Determine the [X, Y] coordinate at the center of the cell enclosing the given text.  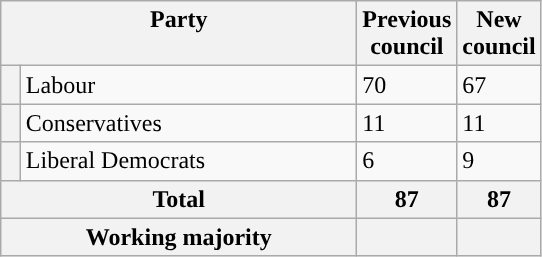
Working majority [179, 237]
Total [179, 199]
9 [499, 161]
70 [407, 85]
67 [499, 85]
Liberal Democrats [188, 161]
Previous council [407, 34]
6 [407, 161]
Labour [188, 85]
Conservatives [188, 123]
New council [499, 34]
Party [179, 34]
